Capture the cell that displays the provided text and extract its [x, y] central coordinate. 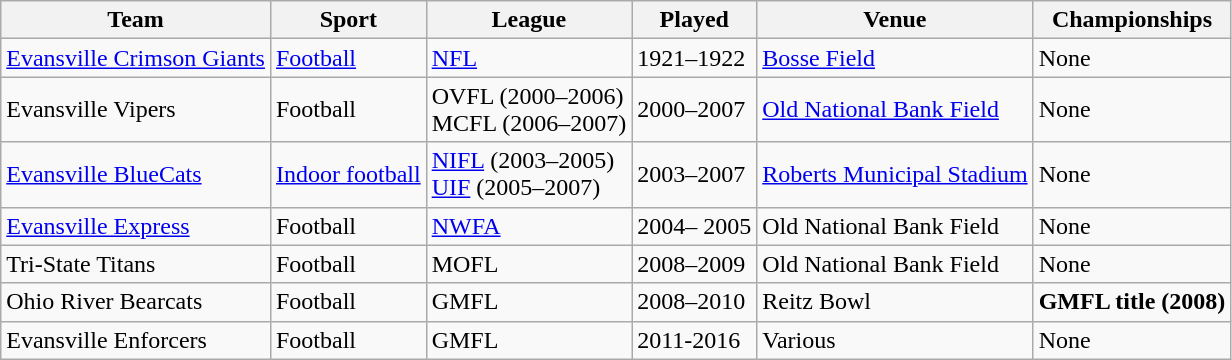
NWFA [529, 226]
Tri-State Titans [136, 264]
Bosse Field [895, 58]
NFL [529, 58]
1921–1922 [694, 58]
2008–2009 [694, 264]
Sport [348, 20]
NIFL (2003–2005)UIF (2005–2007) [529, 174]
Evansville Crimson Giants [136, 58]
Evansville Enforcers [136, 340]
League [529, 20]
Venue [895, 20]
Various [895, 340]
Reitz Bowl [895, 302]
2008–2010 [694, 302]
2003–2007 [694, 174]
Championships [1132, 20]
MOFL [529, 264]
2011-2016 [694, 340]
Evansville BlueCats [136, 174]
Evansville Express [136, 226]
Played [694, 20]
2004– 2005 [694, 226]
Evansville Vipers [136, 110]
OVFL (2000–2006)MCFL (2006–2007) [529, 110]
Indoor football [348, 174]
Ohio River Bearcats [136, 302]
Team [136, 20]
2000–2007 [694, 110]
Roberts Municipal Stadium [895, 174]
GMFL title (2008) [1132, 302]
